Return [x, y] of the center of cell containing provided text 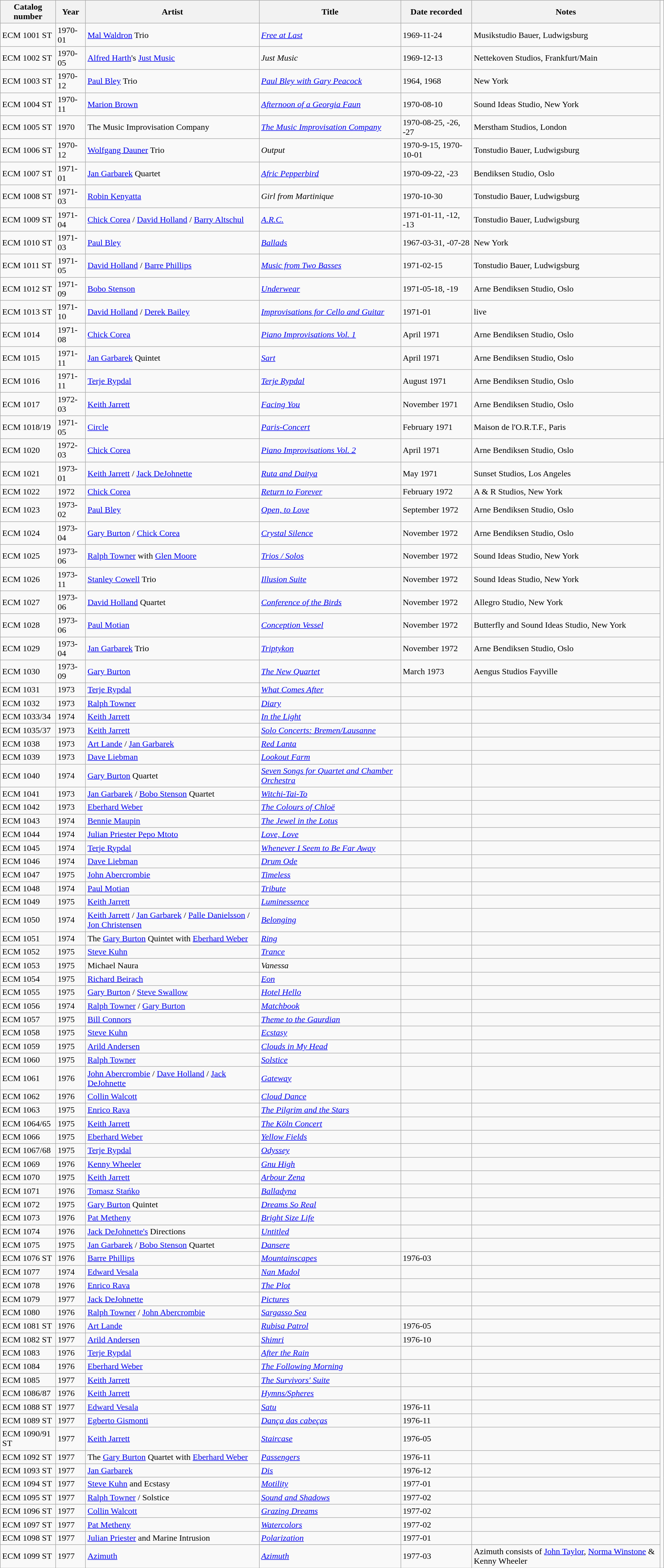
ECM 1018/19 [28, 427]
ECM 1006 ST [28, 150]
Dis [330, 1470]
Hymns/Spheres [330, 1394]
Lookout Farm [330, 757]
ECM 1076 ST [28, 1258]
1971-02-15 [436, 265]
Sargasso Sea [330, 1312]
Circle [172, 427]
ECM 1075 [28, 1245]
Vanessa [330, 965]
ECM 1012 ST [28, 289]
Wolfgang Dauner Trio [172, 150]
ECM 1054 [28, 979]
ECM 1082 ST [28, 1340]
ECM 1028 [28, 625]
ECM 1005 ST [28, 127]
ECM 1097 ST [28, 1524]
Just Music [330, 58]
1973-02 [71, 510]
ECM 1053 [28, 965]
ECM 1040 [28, 775]
ECM 1046 [28, 861]
The Plot [330, 1285]
Keith Jarrett / Jan Garbarek / Palle Danielsson / Jon Christensen [172, 920]
ECM 1059 [28, 1046]
ECM 1055 [28, 992]
ECM 1017 [28, 404]
Music from Two Basses [330, 265]
Ralph Towner / Solstice [172, 1497]
Facing You [330, 404]
1970-05 [71, 58]
ECM 1066 [28, 1137]
Afric Pepperbird [330, 173]
Red Lanta [330, 744]
ECM 1070 [28, 1178]
Notes [566, 12]
Ballads [330, 243]
Conception Vessel [330, 625]
1976-12 [436, 1470]
ECM 1013 ST [28, 312]
1971-01-11, -12, -13 [436, 219]
Arbour Zena [330, 1178]
Ralph Towner with Glen Moore [172, 556]
Barre Phillips [172, 1258]
1970-09-22, -23 [436, 173]
Cloud Dance [330, 1096]
ECM 1062 [28, 1096]
Dança das cabeças [330, 1420]
ECM 1047 [28, 875]
ECM 1060 [28, 1060]
1973-11 [71, 579]
1972 [71, 492]
Gary Burton / Steve Swallow [172, 992]
Bennie Maupin [172, 821]
ECM 1029 [28, 648]
Bobo Stenson [172, 289]
Gary Burton Quartet [172, 775]
Gary Burton [172, 672]
Crystal Silence [330, 533]
Bill Connors [172, 1019]
ECM 1025 [28, 556]
Ruta and Daitya [330, 473]
Belonging [330, 920]
Julian Priester Pepo Mtoto [172, 834]
Azimuth consists of John Taylor, Norma Winstone & Kenny Wheeler [566, 1556]
ECM 1099 ST [28, 1556]
ECM 1045 [28, 848]
What Comes After [330, 690]
Tribute [330, 888]
In the Light [330, 717]
Ralph Towner / John Abercrombie [172, 1312]
1971-10 [71, 312]
September 1972 [436, 510]
November 1971 [436, 404]
Underwear [330, 289]
Theme to the Gaurdian [330, 1019]
1971-04 [71, 219]
Michael Naura [172, 965]
The Köln Concert [330, 1123]
Tomasz Stańko [172, 1191]
Matchbook [330, 1006]
ECM 1057 [28, 1019]
Output [330, 150]
ECM 1089 ST [28, 1420]
The Colours of Chloë [330, 807]
Drum Ode [330, 861]
ECM 1095 ST [28, 1497]
Chick Corea / David Holland / Barry Altschul [172, 219]
Grazing Dreams [330, 1511]
Mountainscapes [330, 1258]
ECM 1023 [28, 510]
ECM 1058 [28, 1033]
The Pilgrim and the Stars [330, 1110]
Whenever I Seem to Be Far Away [330, 848]
ECM 1088 ST [28, 1407]
ECM 1020 [28, 450]
The New Quartet [330, 672]
Mal Waldron Trio [172, 35]
ECM 1061 [28, 1078]
Trios / Solos [330, 556]
Ecstasy [330, 1033]
Ring [330, 938]
Motility [330, 1484]
1970-11 [71, 104]
ECM 1064/65 [28, 1123]
1969-11-24 [436, 35]
ECM 1048 [28, 888]
Musikstudio Bauer, Ludwigsburg [566, 35]
ECM 1063 [28, 1110]
Gnu High [330, 1164]
ECM 1042 [28, 807]
Stanley Cowell Trio [172, 579]
1964, 1968 [436, 81]
Bright Size Life [330, 1218]
Clouds in My Head [330, 1046]
A & R Studios, New York [566, 492]
Free at Last [330, 35]
ECM 1072 [28, 1204]
ECM 1077 [28, 1272]
Paul Bley with Gary Peacock [330, 81]
ECM 1050 [28, 920]
ECM 1093 ST [28, 1470]
Balladyna [330, 1191]
ECM 1078 [28, 1285]
Timeless [330, 875]
ECM 1014 [28, 335]
ECM 1027 [28, 602]
1970-10-30 [436, 196]
ECM 1092 ST [28, 1457]
Title [330, 12]
May 1971 [436, 473]
ECM 1030 [28, 672]
ECM 1090/91 ST [28, 1439]
ECM 1003 ST [28, 81]
Return to Forever [330, 492]
ECM 1011 ST [28, 265]
Gary Burton Quintet [172, 1204]
Luminessence [330, 902]
Open, to Love [330, 510]
ECM 1086/87 [28, 1394]
1976-03 [436, 1258]
Maison de l'O.R.T.F., Paris [566, 427]
ECM 1043 [28, 821]
The Gary Burton Quartet with Eberhard Weber [172, 1457]
Egberto Gismonti [172, 1420]
Seven Songs for Quartet and Chamber Orchestra [330, 775]
The Jewel in the Lotus [330, 821]
ECM 1085 [28, 1380]
1973-01 [71, 473]
After the Rain [330, 1353]
Conference of the Birds [330, 602]
Improvisations for Cello and Guitar [330, 312]
Jack DeJohnette [172, 1299]
ECM 1094 ST [28, 1484]
ECM 1096 ST [28, 1511]
ECM 1016 [28, 381]
ECM 1041 [28, 794]
1976-10 [436, 1340]
Julian Priester and Marine Intrusion [172, 1538]
Artist [172, 12]
1970-08-10 [436, 104]
Yellow Fields [330, 1137]
Piano Improvisations Vol. 2 [330, 450]
Catalog number [28, 12]
Nettekoven Studios, Frankfurt/Main [566, 58]
1969-12-13 [436, 58]
ECM 1039 [28, 757]
ECM 1032 [28, 703]
Watercolors [330, 1524]
Aengus Studios Fayville [566, 672]
The Gary Burton Quintet with Eberhard Weber [172, 938]
Pictures [330, 1299]
ECM 1021 [28, 473]
Trance [330, 952]
ECM 1071 [28, 1191]
ECM 1031 [28, 690]
ECM 1098 ST [28, 1538]
Kenny Wheeler [172, 1164]
David Holland / Barre Phillips [172, 265]
Art Lande [172, 1326]
Sound and Shadows [330, 1497]
1970-08-25, -26, -27 [436, 127]
ECM 1074 [28, 1231]
David Holland Quartet [172, 602]
ECM 1081 ST [28, 1326]
Eon [330, 979]
Sunset Studios, Los Angeles [566, 473]
Afternoon of a Georgia Faun [330, 104]
1973-09 [71, 672]
Jan Garbarek [172, 1470]
Dreams So Real [330, 1204]
ECM 1051 [28, 938]
ECM 1033/34 [28, 717]
live [566, 312]
Alfred Harth's Just Music [172, 58]
1970 [71, 127]
Hotel Hello [330, 992]
Gateway [330, 1078]
Merstham Studios, London [566, 127]
ECM 1004 ST [28, 104]
ECM 1079 [28, 1299]
Piano Improvisations Vol. 1 [330, 335]
ECM 1015 [28, 358]
Girl from Martinique [330, 196]
Art Lande / Jan Garbarek [172, 744]
Ralph Towner / Gary Burton [172, 1006]
ECM 1084 [28, 1367]
Sart [330, 358]
John Abercrombie / Dave Holland / Jack DeJohnette [172, 1078]
Passengers [330, 1457]
ECM 1080 [28, 1312]
Odyssey [330, 1151]
Diary [330, 703]
1970-9-15, 1970-10-01 [436, 150]
Solo Concerts: Bremen/Lausanne [330, 730]
ECM 1007 ST [28, 173]
ECM 1052 [28, 952]
1971-08 [71, 335]
February 1972 [436, 492]
John Abercrombie [172, 875]
Steve Kuhn and Ecstasy [172, 1484]
March 1973 [436, 672]
Date recorded [436, 12]
ECM 1009 ST [28, 219]
Illusion Suite [330, 579]
Solstice [330, 1060]
The Survivors' Suite [330, 1380]
ECM 1083 [28, 1353]
1970-01 [71, 35]
David Holland / Derek Bailey [172, 312]
Jack DeJohnette's Directions [172, 1231]
ECM 1073 [28, 1218]
Keith Jarrett / Jack DeJohnette [172, 473]
Satu [330, 1407]
ECM 1022 [28, 492]
Year [71, 12]
Shimri [330, 1340]
ECM 1056 [28, 1006]
ECM 1069 [28, 1164]
ECM 1010 ST [28, 243]
ECM 1038 [28, 744]
ECM 1026 [28, 579]
Staircase [330, 1439]
ECM 1002 ST [28, 58]
ECM 1008 ST [28, 196]
Nan Madol [330, 1272]
Paul Bley Trio [172, 81]
Richard Beirach [172, 979]
1971-09 [71, 289]
Jan Garbarek Trio [172, 648]
Robin Kenyatta [172, 196]
ECM 1001 ST [28, 35]
1967-03-31, -07-28 [436, 243]
ECM 1035/37 [28, 730]
Jan Garbarek Quintet [172, 358]
Allegro Studio, New York [566, 602]
Polarization [330, 1538]
Bendiksen Studio, Oslo [566, 173]
A.R.C. [330, 219]
Untitled [330, 1231]
August 1971 [436, 381]
Rubisa Patrol [330, 1326]
Gary Burton / Chick Corea [172, 533]
Dansere [330, 1245]
Witchi-Tai-To [330, 794]
1977-03 [436, 1556]
Butterfly and Sound Ideas Studio, New York [566, 625]
Paris-Concert [330, 427]
ECM 1024 [28, 533]
February 1971 [436, 427]
Marion Brown [172, 104]
Jan Garbarek Quartet [172, 173]
ECM 1044 [28, 834]
ECM 1049 [28, 902]
1971-05-18, -19 [436, 289]
Triptykon [330, 648]
Love, Love [330, 834]
ECM 1067/68 [28, 1151]
The Following Morning [330, 1367]
